Return (x, y) of the center of cell containing provided text 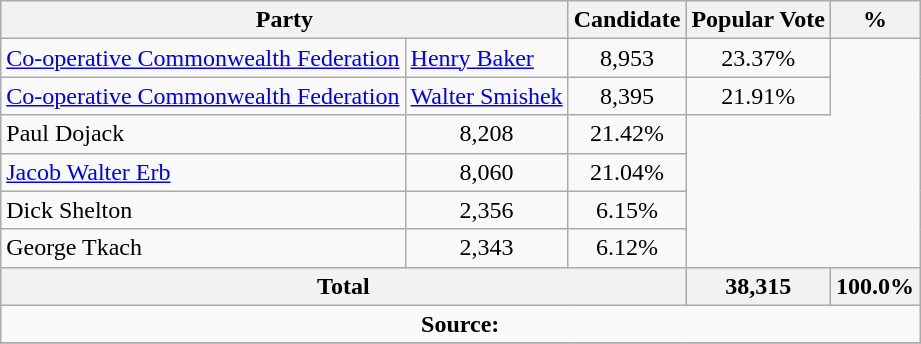
23.37% (758, 58)
6.15% (627, 210)
21.42% (627, 134)
8,395 (627, 96)
8,060 (486, 172)
Dick Shelton (203, 210)
2,356 (486, 210)
George Tkach (203, 248)
8,208 (486, 134)
38,315 (758, 286)
8,953 (627, 58)
% (876, 20)
Henry Baker (486, 58)
Party (284, 20)
Total (344, 286)
21.91% (758, 96)
Jacob Walter Erb (203, 172)
6.12% (627, 248)
Paul Dojack (203, 134)
21.04% (627, 172)
Popular Vote (758, 20)
Walter Smishek (486, 96)
Source: (460, 324)
2,343 (486, 248)
100.0% (876, 286)
Candidate (627, 20)
